From the cell containing the given text, extract its center point as (x, y) coordinate. 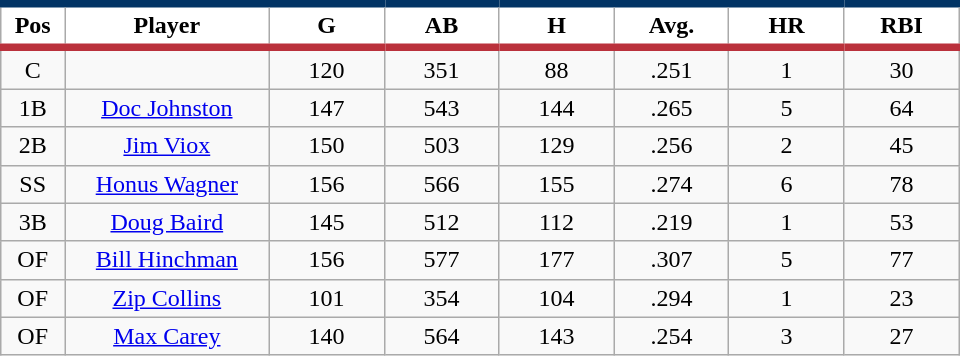
Max Carey (167, 336)
.254 (672, 336)
104 (556, 298)
.294 (672, 298)
3 (786, 336)
150 (326, 146)
.219 (672, 222)
Pos (33, 26)
2 (786, 146)
.274 (672, 184)
Doc Johnston (167, 108)
SS (33, 184)
AB (442, 26)
.265 (672, 108)
155 (556, 184)
23 (902, 298)
140 (326, 336)
Honus Wagner (167, 184)
1B (33, 108)
Player (167, 26)
503 (442, 146)
143 (556, 336)
88 (556, 68)
2B (33, 146)
C (33, 68)
543 (442, 108)
512 (442, 222)
6 (786, 184)
30 (902, 68)
566 (442, 184)
Doug Baird (167, 222)
351 (442, 68)
144 (556, 108)
H (556, 26)
147 (326, 108)
Zip Collins (167, 298)
77 (902, 260)
.307 (672, 260)
112 (556, 222)
Avg. (672, 26)
RBI (902, 26)
564 (442, 336)
354 (442, 298)
HR (786, 26)
129 (556, 146)
Jim Viox (167, 146)
.256 (672, 146)
27 (902, 336)
101 (326, 298)
120 (326, 68)
53 (902, 222)
64 (902, 108)
.251 (672, 68)
177 (556, 260)
145 (326, 222)
577 (442, 260)
78 (902, 184)
3B (33, 222)
G (326, 26)
45 (902, 146)
Bill Hinchman (167, 260)
